Detect which cell encompasses the target text, then output its [x, y] center coordinate. 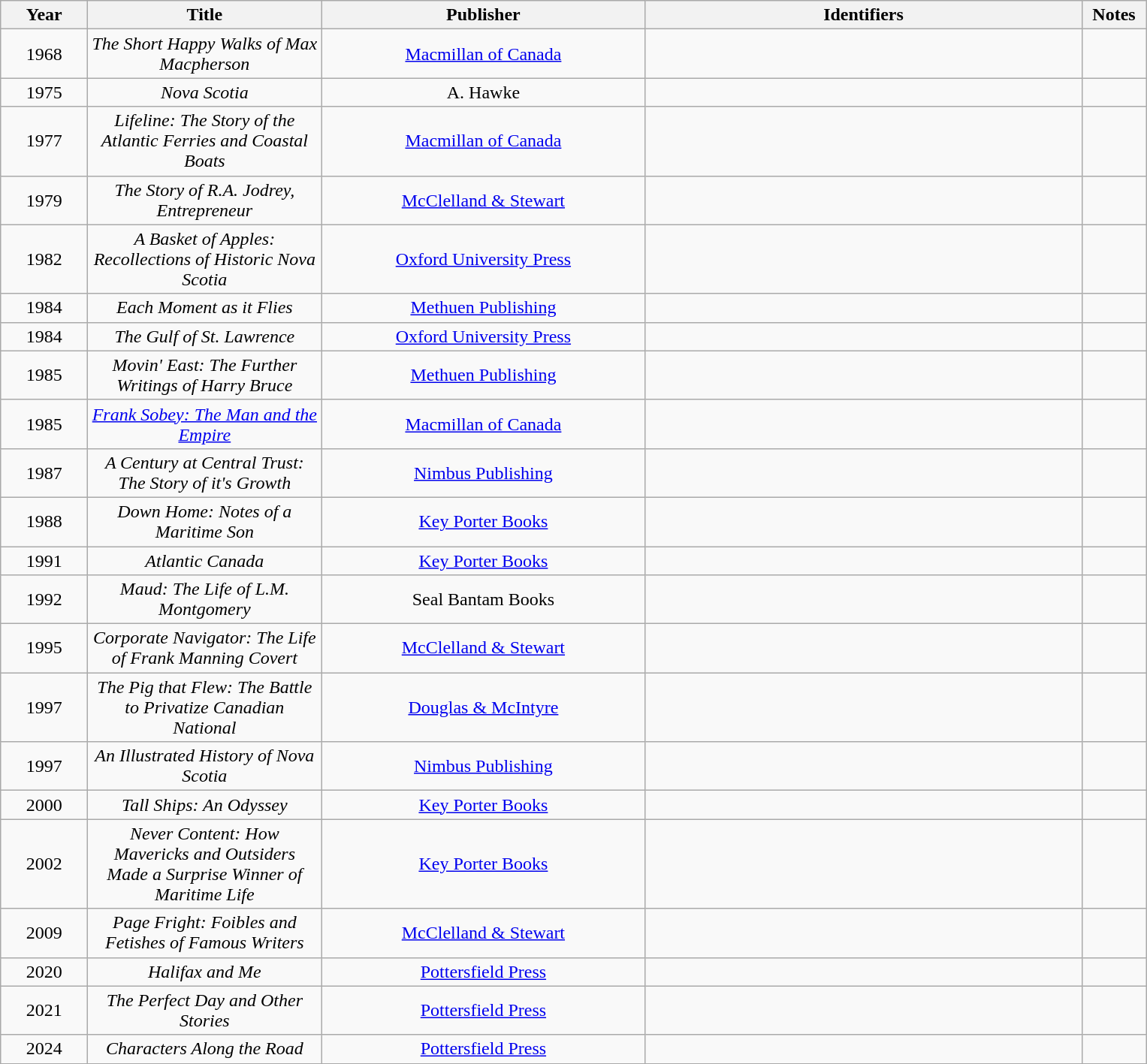
Page Fright: Foibles and Fetishes of Famous Writers [204, 933]
1995 [44, 649]
The Gulf of St. Lawrence [204, 336]
Douglas & McIntyre [484, 707]
Movin' East: The Further Writings of Harry Bruce [204, 375]
2002 [44, 864]
The Story of R.A. Jodrey, Entrepreneur [204, 200]
Each Moment as it Flies [204, 308]
Corporate Navigator: The Life of Frank Manning Covert [204, 649]
Publisher [484, 15]
2000 [44, 805]
Seal Bantam Books [484, 599]
Identifiers [864, 15]
Halifax and Me [204, 972]
1992 [44, 599]
1991 [44, 561]
2009 [44, 933]
1979 [44, 200]
1988 [44, 521]
Title [204, 15]
The Short Happy Walks of Max Macpherson [204, 54]
2024 [44, 1049]
Maud: The Life of L.M. Montgomery [204, 599]
Notes [1114, 15]
Down Home: Notes of a Maritime Son [204, 521]
1987 [44, 473]
1968 [44, 54]
Year [44, 15]
Tall Ships: An Odyssey [204, 805]
Frank Sobey: The Man and the Empire [204, 423]
1977 [44, 141]
A Basket of Apples: Recollections of Historic Nova Scotia [204, 259]
A Century at Central Trust: The Story of it's Growth [204, 473]
2020 [44, 972]
1982 [44, 259]
A. Hawke [484, 92]
An Illustrated History of Nova Scotia [204, 766]
Characters Along the Road [204, 1049]
1975 [44, 92]
2021 [44, 1011]
The Pig that Flew: The Battle to Privatize Canadian National [204, 707]
Never Content: How Mavericks and Outsiders Made a Surprise Winner of Maritime Life [204, 864]
Atlantic Canada [204, 561]
The Perfect Day and Other Stories [204, 1011]
Nova Scotia [204, 92]
Lifeline: The Story of the Atlantic Ferries and Coastal Boats [204, 141]
